Capture the cell that displays the provided text and extract its (X, Y) central coordinate. 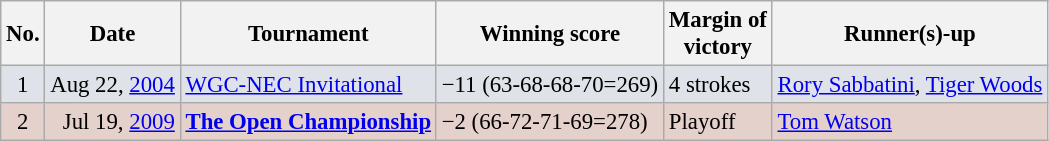
−2 (66-72-71-69=278) (550, 122)
Playoff (718, 122)
No. (23, 34)
Rory Sabbatini, Tiger Woods (910, 85)
Date (112, 34)
Jul 19, 2009 (112, 122)
1 (23, 85)
2 (23, 122)
The Open Championship (308, 122)
Tournament (308, 34)
Tom Watson (910, 122)
−11 (63-68-68-70=269) (550, 85)
Winning score (550, 34)
Aug 22, 2004 (112, 85)
WGC-NEC Invitational (308, 85)
4 strokes (718, 85)
Runner(s)-up (910, 34)
Margin ofvictory (718, 34)
